Scan for the cell matching the given text and deliver its (X, Y) coordinate at center. 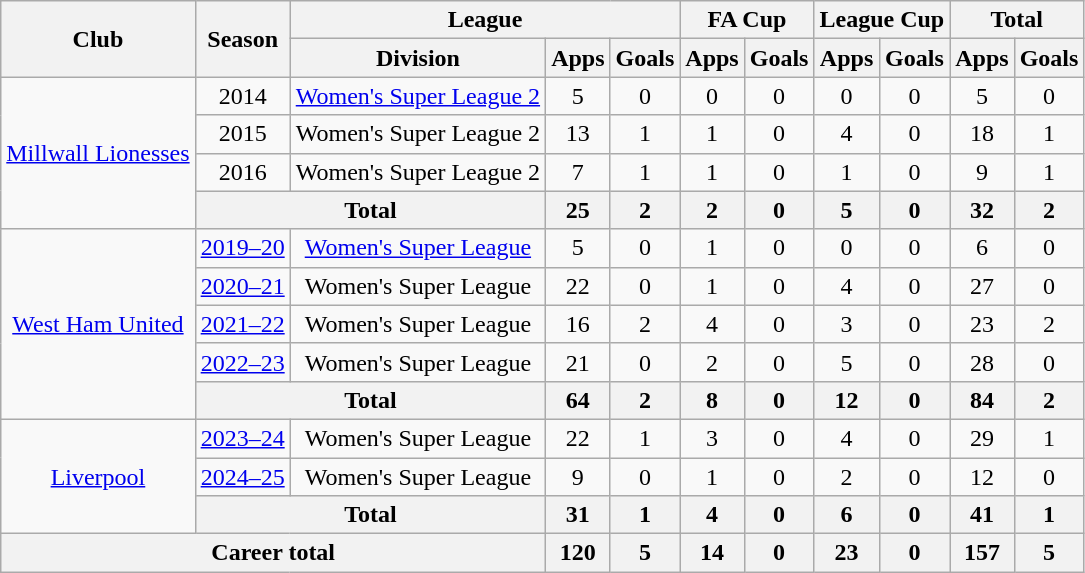
2014 (242, 96)
2021–22 (242, 324)
League (485, 20)
32 (982, 210)
21 (578, 362)
Division (418, 58)
2023–24 (242, 438)
13 (578, 134)
West Ham United (98, 324)
27 (982, 286)
64 (578, 400)
16 (578, 324)
31 (578, 515)
157 (982, 553)
41 (982, 515)
Millwall Lionesses (98, 153)
7 (578, 172)
Liverpool (98, 476)
Club (98, 39)
2016 (242, 172)
2015 (242, 134)
18 (982, 134)
Career total (274, 553)
29 (982, 438)
14 (712, 553)
120 (578, 553)
2019–20 (242, 248)
2020–21 (242, 286)
FA Cup (747, 20)
League Cup (882, 20)
8 (712, 400)
2022–23 (242, 362)
2024–25 (242, 477)
25 (578, 210)
84 (982, 400)
28 (982, 362)
Season (242, 39)
